Return the (x, y) coordinate for the center point of the cell that contains the specified text.  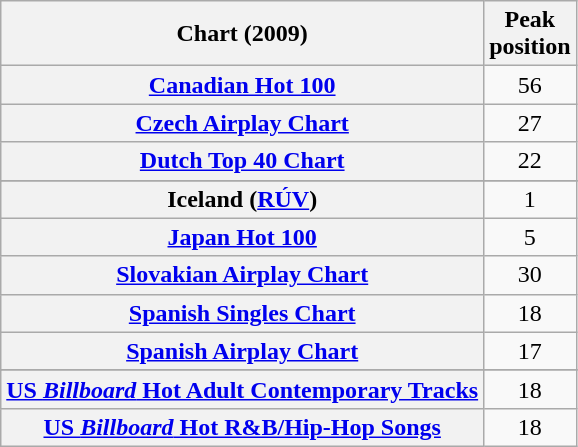
US Billboard Hot Adult Contemporary Tracks (242, 389)
Spanish Singles Chart (242, 313)
Iceland (RÚV) (242, 199)
1 (530, 199)
Canadian Hot 100 (242, 85)
Slovakian Airplay Chart (242, 275)
22 (530, 161)
Chart (2009) (242, 34)
Czech Airplay Chart (242, 123)
Spanish Airplay Chart (242, 351)
Japan Hot 100 (242, 237)
US Billboard Hot R&B/Hip-Hop Songs (242, 427)
5 (530, 237)
Dutch Top 40 Chart (242, 161)
30 (530, 275)
27 (530, 123)
17 (530, 351)
Peakposition (530, 34)
56 (530, 85)
